Output the [x, y] coordinate of the center of the cell containing the given text.  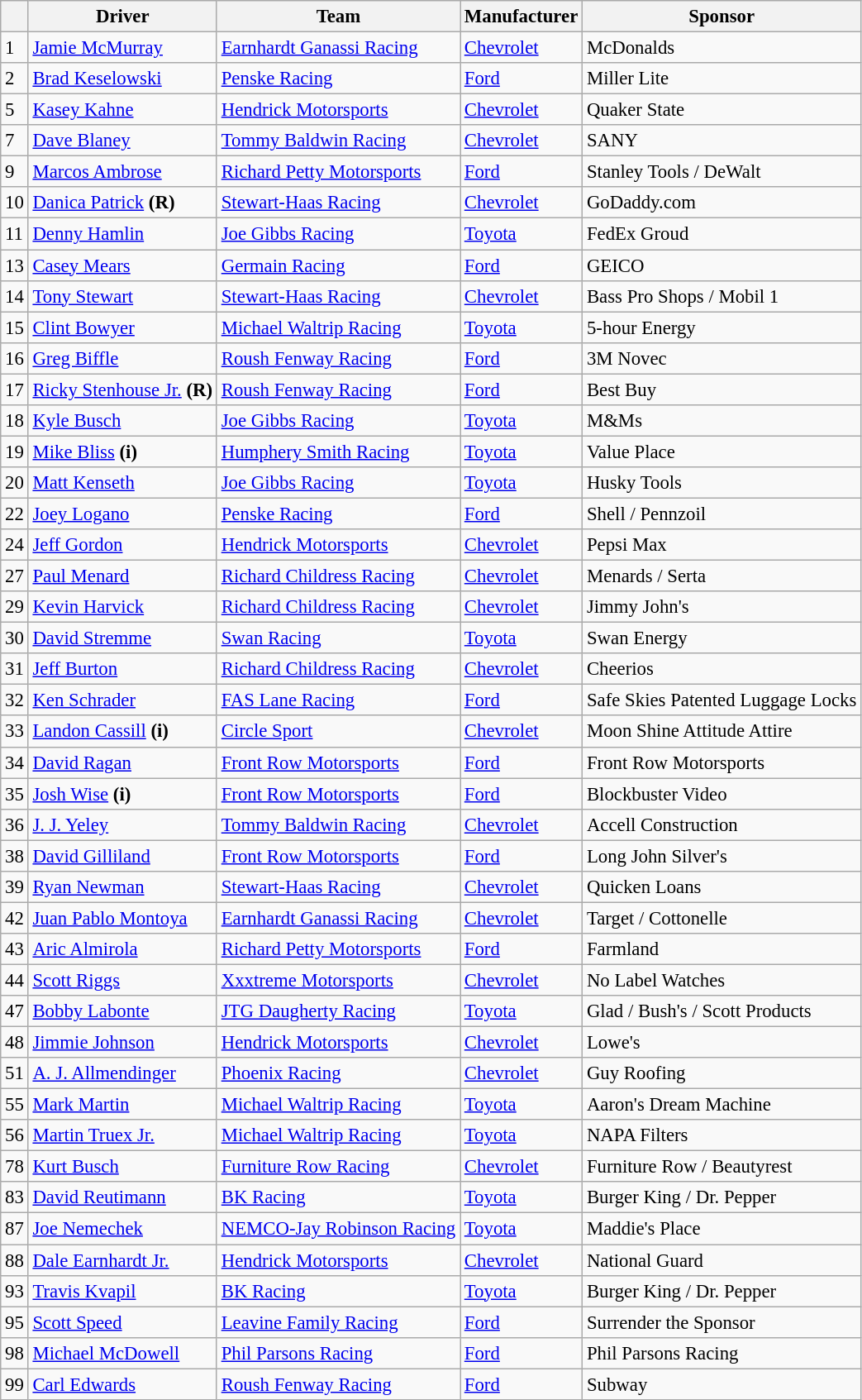
Jeff Gordon [122, 545]
A. J. Allmendinger [122, 1073]
Jamie McMurray [122, 48]
43 [15, 949]
36 [15, 824]
Swan Racing [338, 638]
Driver [122, 17]
5 [15, 110]
National Guard [722, 1260]
Juan Pablo Montoya [122, 918]
Circle Sport [338, 732]
Farmland [722, 949]
Landon Cassill (i) [122, 732]
22 [15, 514]
98 [15, 1353]
Maddie's Place [722, 1229]
14 [15, 296]
Subway [722, 1384]
42 [15, 918]
Clint Bowyer [122, 327]
Leavine Family Racing [338, 1322]
Sponsor [722, 17]
87 [15, 1229]
GEICO [722, 265]
Brad Keselowski [122, 79]
Tony Stewart [122, 296]
Kyle Busch [122, 421]
20 [15, 483]
Cheerios [722, 669]
Shell / Pennzoil [722, 514]
Guy Roofing [722, 1073]
15 [15, 327]
JTG Daugherty Racing [338, 1011]
McDonalds [722, 48]
Jimmie Johnson [122, 1043]
Dave Blaney [122, 141]
NEMCO-Jay Robinson Racing [338, 1229]
Mark Martin [122, 1105]
16 [15, 358]
Ryan Newman [122, 887]
David Gilliland [122, 856]
Pepsi Max [722, 545]
Manufacturer [521, 17]
Swan Energy [722, 638]
Furniture Row / Beautyrest [722, 1167]
Ricky Stenhouse Jr. (R) [122, 389]
Ken Schrader [122, 700]
83 [15, 1198]
Stanley Tools / DeWalt [722, 172]
38 [15, 856]
99 [15, 1384]
35 [15, 794]
Denny Hamlin [122, 234]
31 [15, 669]
Germain Racing [338, 265]
5-hour Energy [722, 327]
Aric Almirola [122, 949]
78 [15, 1167]
Miller Lite [722, 79]
Moon Shine Attitude Attire [722, 732]
Dale Earnhardt Jr. [122, 1260]
Mike Bliss (i) [122, 452]
Glad / Bush's / Scott Products [722, 1011]
Long John Silver's [722, 856]
Aaron's Dream Machine [722, 1105]
1 [15, 48]
David Reutimann [122, 1198]
David Stremme [122, 638]
Lowe's [722, 1043]
88 [15, 1260]
Blockbuster Video [722, 794]
FedEx Groud [722, 234]
Marcos Ambrose [122, 172]
Target / Cottonelle [722, 918]
Joe Nemechek [122, 1229]
29 [15, 607]
18 [15, 421]
David Ragan [122, 762]
17 [15, 389]
34 [15, 762]
NAPA Filters [722, 1135]
J. J. Yeley [122, 824]
56 [15, 1135]
Matt Kenseth [122, 483]
3M Novec [722, 358]
No Label Watches [722, 980]
Carl Edwards [122, 1384]
Kasey Kahne [122, 110]
11 [15, 234]
44 [15, 980]
Bobby Labonte [122, 1011]
2 [15, 79]
10 [15, 203]
FAS Lane Racing [338, 700]
Safe Skies Patented Luggage Locks [722, 700]
32 [15, 700]
19 [15, 452]
Humphery Smith Racing [338, 452]
Menards / Serta [722, 576]
Scott Speed [122, 1322]
Best Buy [722, 389]
Xxxtreme Motorsports [338, 980]
95 [15, 1322]
Value Place [722, 452]
9 [15, 172]
30 [15, 638]
Josh Wise (i) [122, 794]
Martin Truex Jr. [122, 1135]
33 [15, 732]
Surrender the Sponsor [722, 1322]
Quicken Loans [722, 887]
Danica Patrick (R) [122, 203]
Scott Riggs [122, 980]
Kevin Harvick [122, 607]
Greg Biffle [122, 358]
Joey Logano [122, 514]
Accell Construction [722, 824]
Team [338, 17]
Casey Mears [122, 265]
Husky Tools [722, 483]
51 [15, 1073]
Jimmy John's [722, 607]
Michael McDowell [122, 1353]
M&Ms [722, 421]
Paul Menard [122, 576]
93 [15, 1291]
Bass Pro Shops / Mobil 1 [722, 296]
55 [15, 1105]
7 [15, 141]
27 [15, 576]
GoDaddy.com [722, 203]
Phoenix Racing [338, 1073]
48 [15, 1043]
Kurt Busch [122, 1167]
13 [15, 265]
SANY [722, 141]
Travis Kvapil [122, 1291]
Furniture Row Racing [338, 1167]
Jeff Burton [122, 669]
39 [15, 887]
47 [15, 1011]
24 [15, 545]
Quaker State [722, 110]
